Extract the (X, Y) coordinate from the center of the cell holding the provided text.  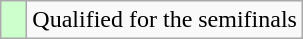
Qualified for the semifinals (165, 20)
